Scan for the cell matching the given text and deliver its (X, Y) coordinate at center. 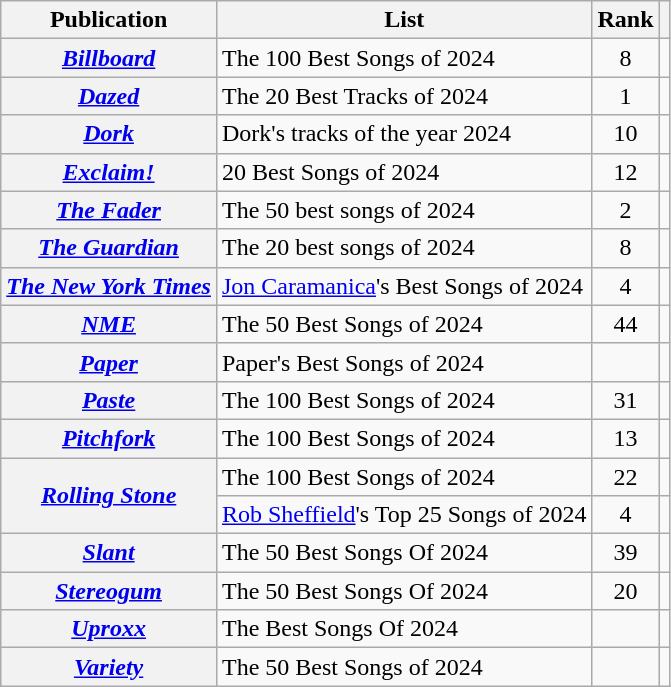
Paper's Best Songs of 2024 (404, 362)
12 (626, 172)
22 (626, 477)
Rolling Stone (109, 496)
39 (626, 553)
Jon Caramanica's Best Songs of 2024 (404, 286)
Rank (626, 20)
13 (626, 438)
20 Best Songs of 2024 (404, 172)
Uproxx (109, 629)
Rob Sheffield's Top 25 Songs of 2024 (404, 515)
The New York Times (109, 286)
The 50 best songs of 2024 (404, 210)
NME (109, 324)
Billboard (109, 58)
Stereogum (109, 591)
Pitchfork (109, 438)
Exclaim! (109, 172)
10 (626, 134)
Dazed (109, 96)
31 (626, 400)
2 (626, 210)
Dork (109, 134)
Variety (109, 667)
List (404, 20)
The Fader (109, 210)
The 20 Best Tracks of 2024 (404, 96)
The 20 best songs of 2024 (404, 248)
Paper (109, 362)
The Best Songs Of 2024 (404, 629)
1 (626, 96)
Paste (109, 400)
The Guardian (109, 248)
44 (626, 324)
20 (626, 591)
Publication (109, 20)
Slant (109, 553)
Dork's tracks of the year 2024 (404, 134)
